Extract the (x, y) coordinate from the center of the cell holding the provided text.  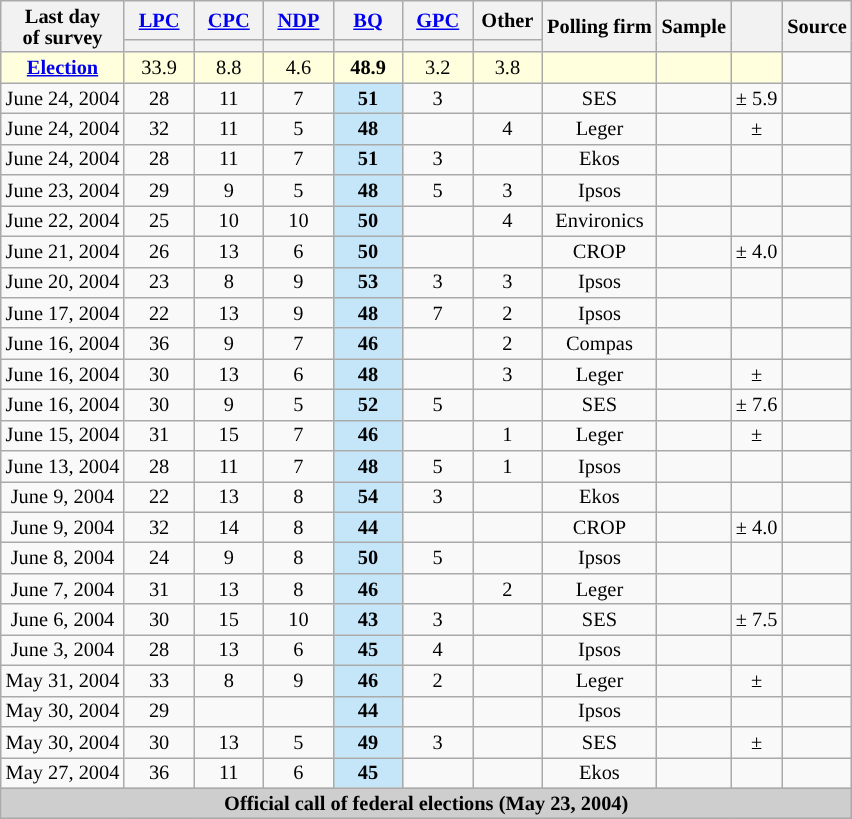
49 (368, 742)
BQ (368, 20)
June 20, 2004 (63, 282)
CPC (229, 20)
Environics (599, 220)
June 21, 2004 (63, 252)
24 (159, 558)
33.9 (159, 68)
LPC (159, 20)
GPC (438, 20)
June 15, 2004 (63, 436)
26 (159, 252)
Election (63, 68)
June 17, 2004 (63, 312)
± 5.9 (756, 98)
Other (508, 20)
Last day of survey (63, 26)
Sample (694, 26)
23 (159, 282)
3.2 (438, 68)
52 (368, 404)
June 23, 2004 (63, 190)
NDP (299, 20)
May 27, 2004 (63, 772)
8.8 (229, 68)
May 31, 2004 (63, 680)
54 (368, 496)
Polling firm (599, 26)
Official call of federal elections (May 23, 2004) (426, 804)
25 (159, 220)
June 13, 2004 (63, 466)
June 22, 2004 (63, 220)
± 7.5 (756, 620)
June 6, 2004 (63, 620)
June 8, 2004 (63, 558)
± 7.6 (756, 404)
Source (816, 26)
Compas (599, 344)
48.9 (368, 68)
June 7, 2004 (63, 588)
4.6 (299, 68)
43 (368, 620)
3.8 (508, 68)
14 (229, 528)
53 (368, 282)
33 (159, 680)
June 3, 2004 (63, 650)
